For the text-containing cell, return its midpoint in [X, Y] coordinate format. 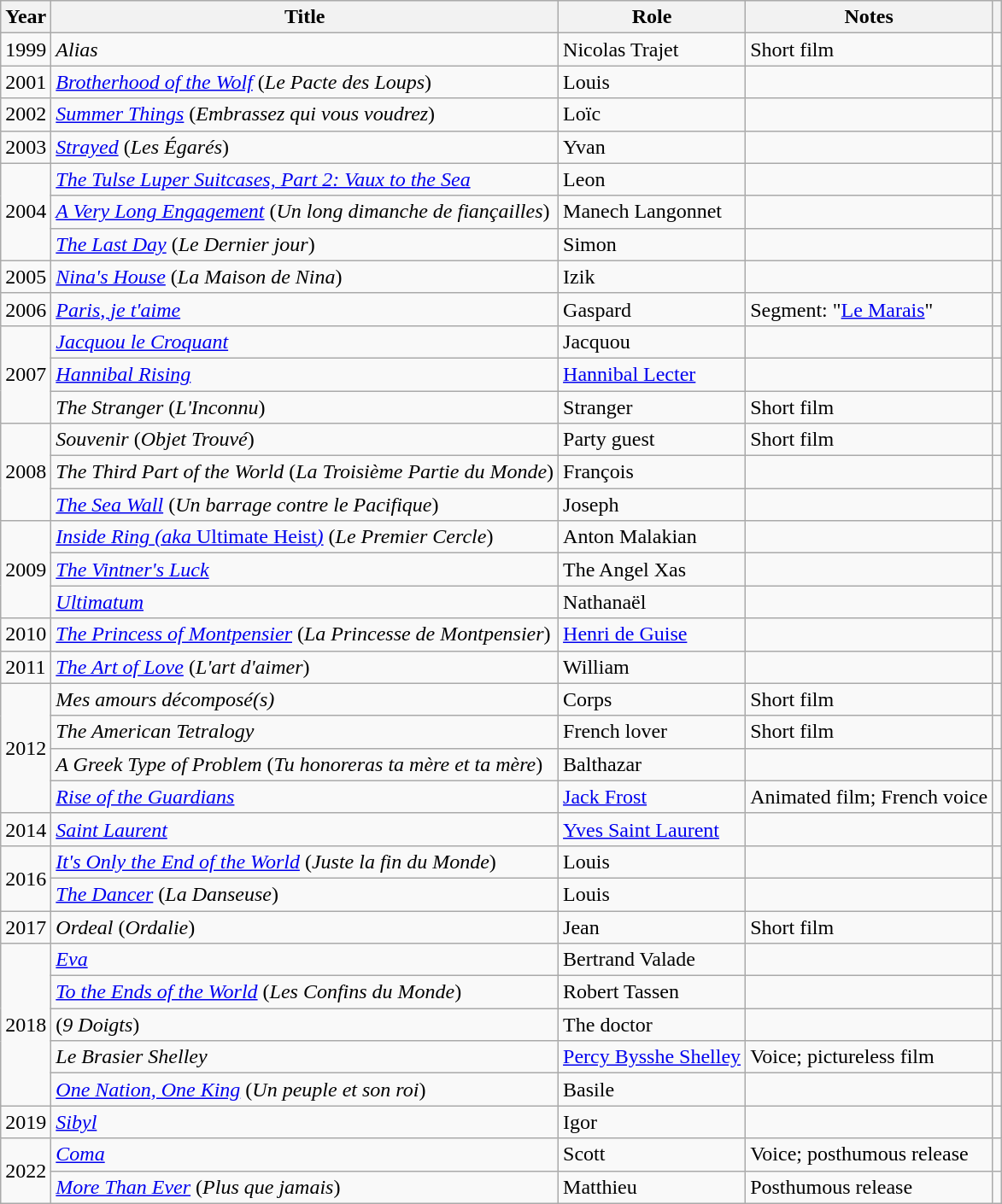
The Vintner's Luck [305, 570]
Henri de Guise [653, 634]
Year [26, 17]
Manech Langonnet [653, 212]
Jacquou le Croquant [305, 342]
Souvenir (Objet Trouvé) [305, 440]
Igor [653, 1122]
Saint Laurent [305, 829]
The Third Part of the World (La Troisième Partie du Monde) [305, 472]
Leon [653, 179]
Voice; pictureless film [870, 1057]
2004 [26, 212]
Balthazar [653, 764]
The Princess of Montpensier (La Princesse de Montpensier) [305, 634]
The Angel Xas [653, 570]
Voice; posthumous release [870, 1154]
Eva [305, 960]
Simon [653, 244]
The Stranger (L'Inconnu) [305, 407]
Notes [870, 17]
Segment: "Le Marais" [870, 309]
The Tulse Luper Suitcases, Part 2: Vaux to the Sea [305, 179]
2016 [26, 878]
Bertrand Valade [653, 960]
The Dancer (La Danseuse) [305, 894]
2011 [26, 667]
Nathanaël [653, 602]
Stranger [653, 407]
François [653, 472]
The Art of Love (L'art d'aimer) [305, 667]
(9 Doigts) [305, 1025]
To the Ends of the World (Les Confins du Monde) [305, 992]
Sibyl [305, 1122]
Paris, je t'aime [305, 309]
2001 [26, 82]
Hannibal Rising [305, 374]
2006 [26, 309]
Loïc [653, 114]
2017 [26, 926]
Izik [653, 277]
Animated film; French voice [870, 797]
2019 [26, 1122]
2007 [26, 374]
Strayed (Les Égarés) [305, 147]
Party guest [653, 440]
1999 [26, 50]
It's Only the End of the World (Juste la fin du Monde) [305, 862]
Summer Things (Embrassez qui vous voudrez) [305, 114]
Basile [653, 1090]
Yvan [653, 147]
Gaspard [653, 309]
Title [305, 17]
Le Brasier Shelley [305, 1057]
Ordeal (Ordalie) [305, 926]
More Than Ever (Plus que jamais) [305, 1187]
Brotherhood of the Wolf (Le Pacte des Loups) [305, 82]
Posthumous release [870, 1187]
2014 [26, 829]
2003 [26, 147]
French lover [653, 732]
A Very Long Engagement (Un long dimanche de fiançailles) [305, 212]
Corps [653, 699]
Ultimatum [305, 602]
2009 [26, 570]
Inside Ring (aka Ultimate Heist) (Le Premier Cercle) [305, 537]
Hannibal Lecter [653, 374]
Rise of the Guardians [305, 797]
A Greek Type of Problem (Tu honoreras ta mère et ta mère) [305, 764]
Joseph [653, 505]
Mes amours décomposé(s) [305, 699]
Anton Malakian [653, 537]
Scott [653, 1154]
William [653, 667]
Nina's House (La Maison de Nina) [305, 277]
2022 [26, 1171]
Robert Tassen [653, 992]
Matthieu [653, 1187]
Jean [653, 926]
The Last Day (Le Dernier jour) [305, 244]
The doctor [653, 1025]
2008 [26, 472]
2012 [26, 748]
2005 [26, 277]
Role [653, 17]
2002 [26, 114]
Alias [305, 50]
Nicolas Trajet [653, 50]
2010 [26, 634]
One Nation, One King (Un peuple et son roi) [305, 1090]
2018 [26, 1025]
Jacquou [653, 342]
Coma [305, 1154]
Yves Saint Laurent [653, 829]
The Sea Wall (Un barrage contre le Pacifique) [305, 505]
The American Tetralogy [305, 732]
Percy Bysshe Shelley [653, 1057]
Jack Frost [653, 797]
